Determine the [X, Y] coordinate at the center of the cell enclosing the given text.  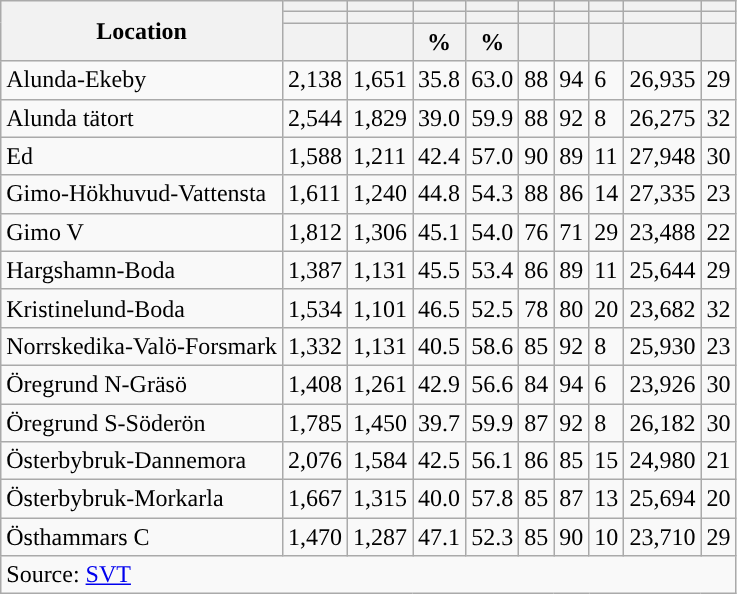
1,332 [314, 346]
Österbybruk-Morkarla [142, 499]
26,935 [662, 80]
56.6 [492, 384]
52.5 [492, 308]
14 [606, 194]
57.0 [492, 156]
Östhammars C [142, 537]
39.0 [440, 118]
1,588 [314, 156]
54.3 [492, 194]
Norrskedika-Valö-Forsmark [142, 346]
1,287 [380, 537]
80 [572, 308]
54.0 [492, 232]
1,306 [380, 232]
13 [606, 499]
42.5 [440, 461]
Location [142, 31]
47.1 [440, 537]
42.4 [440, 156]
25,694 [662, 499]
15 [606, 461]
84 [536, 384]
1,785 [314, 423]
52.3 [492, 537]
27,948 [662, 156]
26,182 [662, 423]
1,584 [380, 461]
58.6 [492, 346]
Hargshamn-Boda [142, 270]
Alunda tätort [142, 118]
44.8 [440, 194]
10 [606, 537]
25,644 [662, 270]
1,470 [314, 537]
23,488 [662, 232]
1,812 [314, 232]
1,408 [314, 384]
23,710 [662, 537]
57.8 [492, 499]
1,315 [380, 499]
Gimo-Hökhuvud-Vattensta [142, 194]
26,275 [662, 118]
53.4 [492, 270]
27,335 [662, 194]
Alunda-Ekeby [142, 80]
1,450 [380, 423]
1,611 [314, 194]
21 [718, 461]
1,101 [380, 308]
1,261 [380, 384]
Kristinelund-Boda [142, 308]
22 [718, 232]
63.0 [492, 80]
Öregrund S-Söderön [142, 423]
40.0 [440, 499]
35.8 [440, 80]
76 [536, 232]
Österbybruk-Dannemora [142, 461]
2,138 [314, 80]
23,926 [662, 384]
1,387 [314, 270]
71 [572, 232]
40.5 [440, 346]
45.5 [440, 270]
45.1 [440, 232]
42.9 [440, 384]
23,682 [662, 308]
25,930 [662, 346]
56.1 [492, 461]
1,651 [380, 80]
2,544 [314, 118]
Source: SVT [368, 575]
1,534 [314, 308]
Öregrund N-Gräsö [142, 384]
Ed [142, 156]
78 [536, 308]
1,211 [380, 156]
24,980 [662, 461]
39.7 [440, 423]
1,667 [314, 499]
1,829 [380, 118]
Gimo V [142, 232]
1,240 [380, 194]
2,076 [314, 461]
46.5 [440, 308]
